Determine the (x, y) coordinate at the center of the cell enclosing the given text.  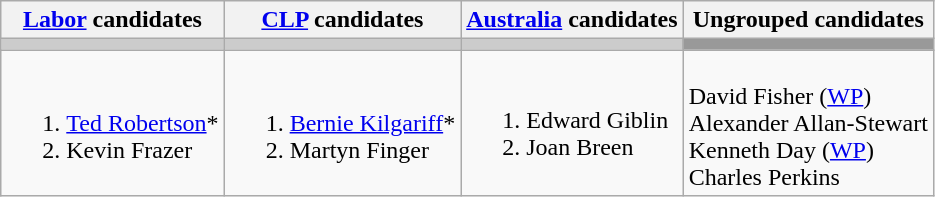
David Fisher (WP) Alexander Allan-Stewart Kenneth Day (WP) Charles Perkins (808, 123)
CLP candidates (342, 20)
Australia candidates (572, 20)
Labor candidates (112, 20)
Ungrouped candidates (808, 20)
Ted Robertson*Kevin Frazer (112, 123)
Edward GiblinJoan Breen (572, 123)
Bernie Kilgariff*Martyn Finger (342, 123)
